Locate the cell with the specified text and output its [X, Y] center coordinate. 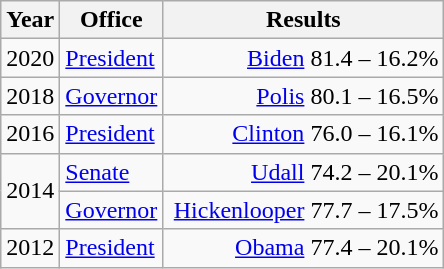
Obama 77.4 – 20.1% [304, 248]
2012 [30, 248]
Hickenlooper 77.7 – 17.5% [304, 210]
Results [304, 20]
Clinton 76.0 – 16.1% [304, 134]
Polis 80.1 – 16.5% [304, 96]
Office [112, 20]
Biden 81.4 – 16.2% [304, 58]
2018 [30, 96]
Udall 74.2 – 20.1% [304, 172]
2016 [30, 134]
Year [30, 20]
Senate [112, 172]
2014 [30, 191]
2020 [30, 58]
